Determine the (X, Y) coordinate at the center of the cell enclosing the given text.  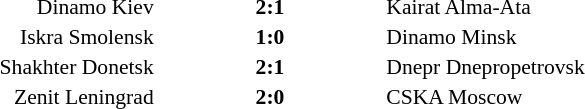
2:1 (270, 67)
1:0 (270, 37)
